Return the [X, Y] coordinate for the center point of the cell that contains the specified text.  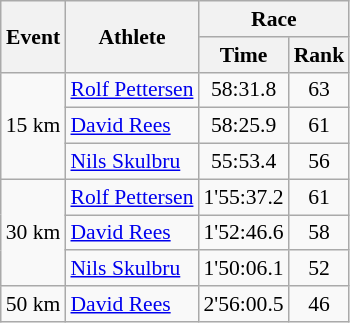
46 [320, 304]
1'52:46.6 [243, 233]
Event [34, 36]
55:53.4 [243, 162]
1'55:37.2 [243, 197]
58:31.8 [243, 90]
58 [320, 233]
56 [320, 162]
63 [320, 90]
50 km [34, 304]
1'50:06.1 [243, 269]
Athlete [132, 36]
Rank [320, 55]
Time [243, 55]
Race [274, 19]
15 km [34, 126]
30 km [34, 232]
52 [320, 269]
58:25.9 [243, 126]
2'56:00.5 [243, 304]
